Find where the given text appears and provide that cell's center as [x, y] coordinate. 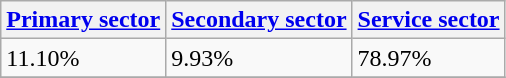
Secondary sector [259, 20]
78.97% [428, 58]
Primary sector [84, 20]
Service sector [428, 20]
11.10% [84, 58]
9.93% [259, 58]
